Output the (x, y) coordinate of the center of the cell containing the given text.  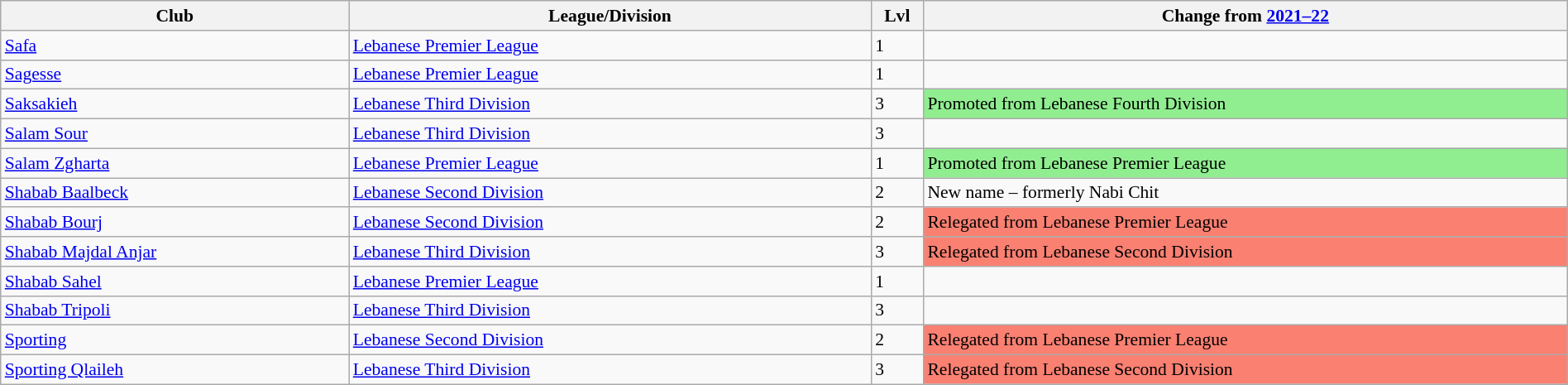
Lvl (896, 16)
Shabab Bourj (175, 223)
Promoted from Lebanese Fourth Division (1245, 104)
Shabab Tripoli (175, 310)
Salam Sour (175, 134)
Safa (175, 46)
Saksakieh (175, 104)
Sporting Qlaileh (175, 370)
Change from 2021–22 (1245, 16)
Sporting (175, 340)
New name – formerly Nabi Chit (1245, 193)
Shabab Baalbeck (175, 193)
Salam Zgharta (175, 163)
League/Division (610, 16)
Shabab Sahel (175, 282)
Club (175, 16)
Sagesse (175, 75)
Shabab Majdal Anjar (175, 252)
Promoted from Lebanese Premier League (1245, 163)
